Provide the [X, Y] coordinate of the cell's center where the given text is located.  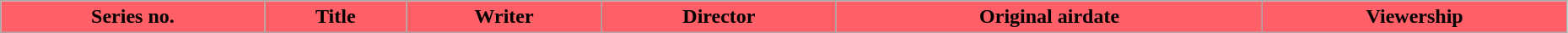
Viewership [1414, 17]
Series no. [133, 17]
Title [336, 17]
Original airdate [1049, 17]
Director [719, 17]
Writer [504, 17]
